Determine the [X, Y] coordinate at the center of the cell enclosing the given text.  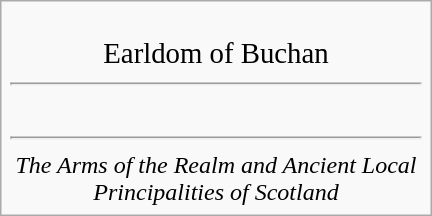
Earldom of Buchan The Arms of the Realm and Ancient Local Principalities of Scotland [216, 108]
